Locate the cell with the specified text and output its [X, Y] center coordinate. 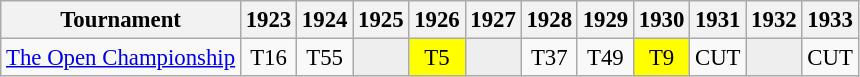
1925 [381, 20]
1928 [549, 20]
T37 [549, 58]
1933 [830, 20]
1924 [325, 20]
1930 [661, 20]
1927 [493, 20]
The Open Championship [121, 58]
1931 [718, 20]
T9 [661, 58]
1932 [774, 20]
1923 [268, 20]
Tournament [121, 20]
T55 [325, 58]
T49 [605, 58]
T5 [437, 58]
T16 [268, 58]
1929 [605, 20]
1926 [437, 20]
